Return [X, Y] of the center of cell containing provided text 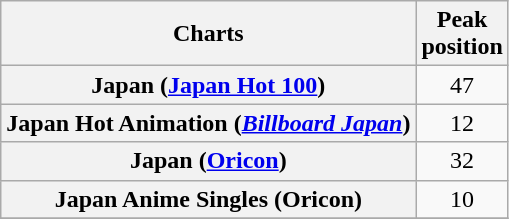
47 [462, 85]
Japan Hot Animation (Billboard Japan) [208, 123]
Charts [208, 34]
Peakposition [462, 34]
10 [462, 199]
Japan (Oricon) [208, 161]
Japan (Japan Hot 100) [208, 85]
Japan Anime Singles (Oricon) [208, 199]
12 [462, 123]
32 [462, 161]
